Provide the (X, Y) coordinate of the cell's center where the given text is located.  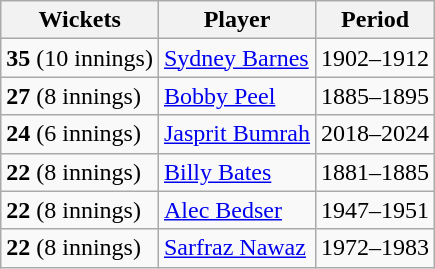
2018–2024 (376, 134)
Sydney Barnes (236, 58)
1947–1951 (376, 210)
Alec Bedser (236, 210)
1902–1912 (376, 58)
1885–1895 (376, 96)
Period (376, 20)
1881–1885 (376, 172)
27 (8 innings) (80, 96)
Billy Bates (236, 172)
Jasprit Bumrah (236, 134)
Sarfraz Nawaz (236, 248)
35 (10 innings) (80, 58)
Player (236, 20)
24 (6 innings) (80, 134)
Wickets (80, 20)
Bobby Peel (236, 96)
1972–1983 (376, 248)
